Return [X, Y] of the center of cell containing provided text 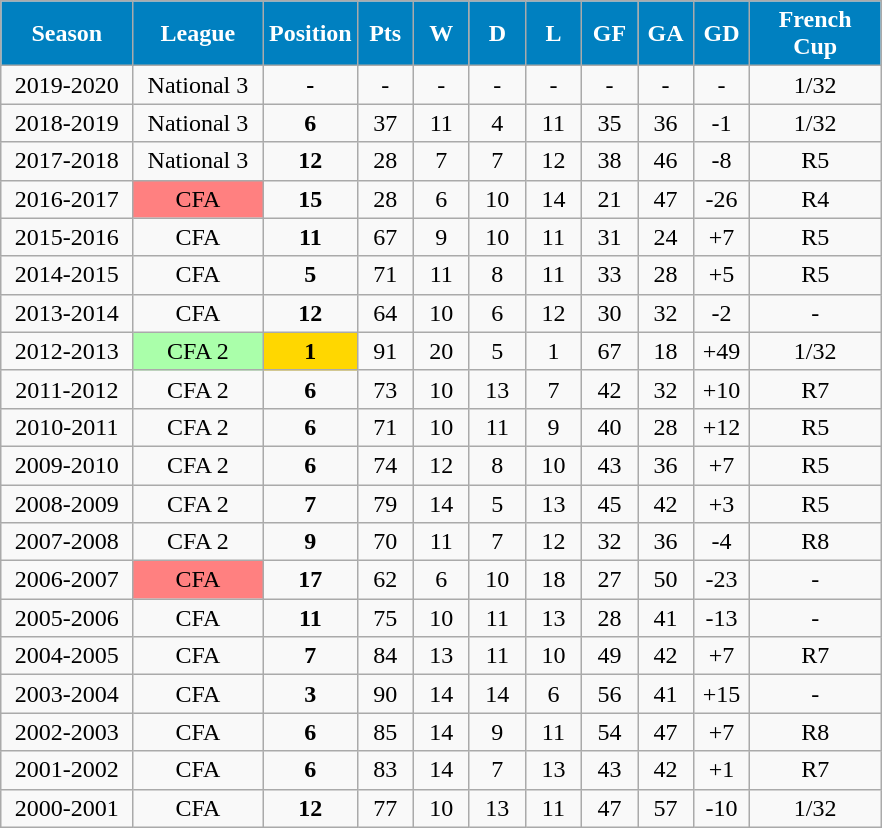
35 [609, 123]
4 [497, 123]
3 [310, 694]
-13 [722, 618]
2003-2004 [66, 694]
37 [385, 123]
2005-2006 [66, 618]
GF [609, 34]
Position [310, 34]
75 [385, 618]
2002-2003 [66, 732]
-26 [722, 199]
2009-2010 [66, 465]
15 [310, 199]
-8 [722, 161]
-10 [722, 808]
+10 [722, 389]
2016-2017 [66, 199]
+3 [722, 503]
2019-2020 [66, 85]
League [198, 34]
57 [666, 808]
64 [385, 313]
77 [385, 808]
54 [609, 732]
+12 [722, 427]
85 [385, 732]
62 [385, 580]
Pts [385, 34]
73 [385, 389]
21 [609, 199]
D [497, 34]
2013-2014 [66, 313]
40 [609, 427]
49 [609, 656]
27 [609, 580]
+5 [722, 275]
-4 [722, 542]
GD [722, 34]
31 [609, 237]
2001-2002 [66, 770]
2010-2011 [66, 427]
L [553, 34]
33 [609, 275]
2015-2016 [66, 237]
30 [609, 313]
French Cup [816, 34]
70 [385, 542]
-1 [722, 123]
W [441, 34]
50 [666, 580]
-2 [722, 313]
17 [310, 580]
74 [385, 465]
20 [441, 351]
24 [666, 237]
R4 [816, 199]
Season [66, 34]
2006-2007 [66, 580]
+1 [722, 770]
+15 [722, 694]
45 [609, 503]
38 [609, 161]
56 [609, 694]
46 [666, 161]
2000-2001 [66, 808]
2018-2019 [66, 123]
+49 [722, 351]
84 [385, 656]
83 [385, 770]
2017-2018 [66, 161]
2014-2015 [66, 275]
-23 [722, 580]
2011-2012 [66, 389]
91 [385, 351]
2008-2009 [66, 503]
2004-2005 [66, 656]
GA [666, 34]
90 [385, 694]
2007-2008 [66, 542]
2012-2013 [66, 351]
79 [385, 503]
